Search for the cell housing the specified text and yield its (X, Y) center coordinate. 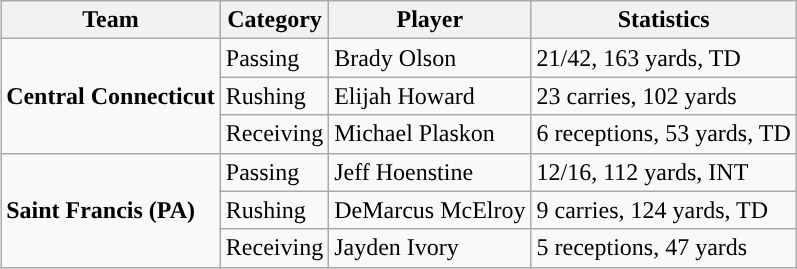
23 carries, 102 yards (664, 96)
Brady Olson (430, 58)
9 carries, 124 yards, TD (664, 210)
Jeff Hoenstine (430, 172)
Saint Francis (PA) (111, 210)
DeMarcus McElroy (430, 210)
5 receptions, 47 yards (664, 248)
Player (430, 20)
12/16, 112 yards, INT (664, 172)
Category (274, 20)
Jayden Ivory (430, 248)
Michael Plaskon (430, 134)
Statistics (664, 20)
Team (111, 20)
Elijah Howard (430, 96)
6 receptions, 53 yards, TD (664, 134)
21/42, 163 yards, TD (664, 58)
Central Connecticut (111, 96)
